From the cell containing the given text, extract its center point as (X, Y) coordinate. 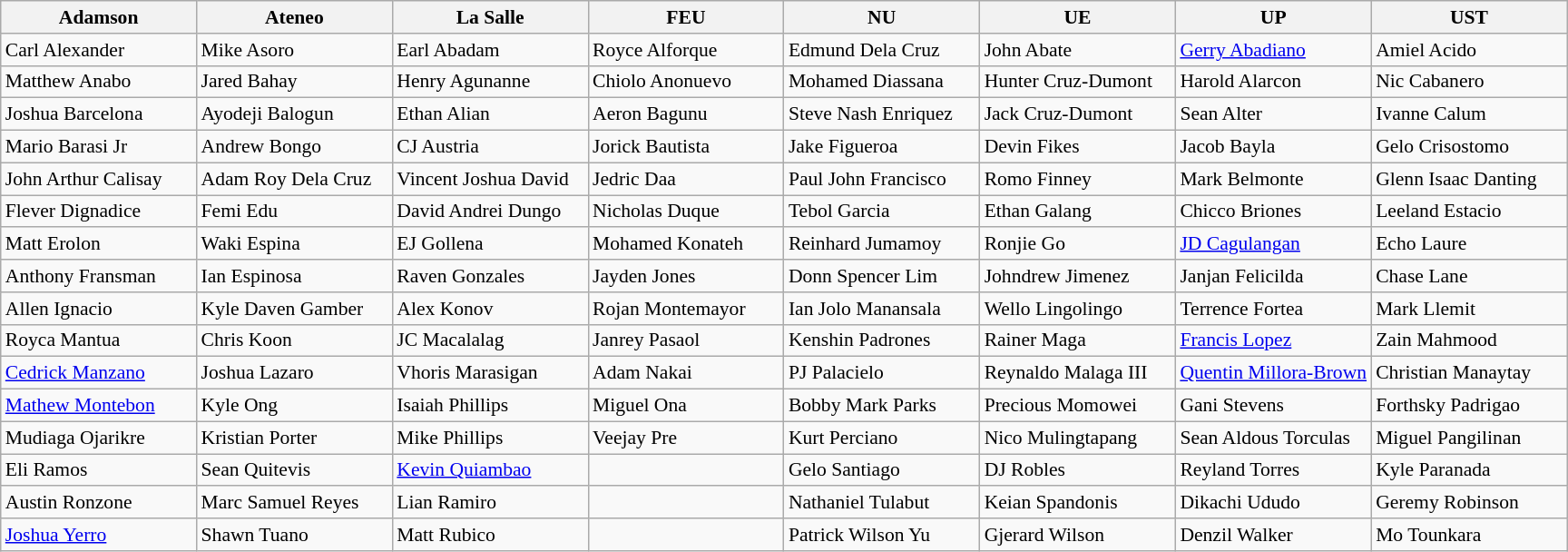
Matt Erolon (99, 244)
Devin Fikes (1078, 147)
Denzil Walker (1273, 535)
Miguel Ona (686, 406)
Joshua Yerro (99, 535)
Geremy Robinson (1469, 503)
Sean Quitevis (295, 470)
Marc Samuel Reyes (295, 503)
Kristian Porter (295, 438)
FEU (686, 17)
Mark Llemit (1469, 309)
Dikachi Ududo (1273, 503)
Lian Ramiro (490, 503)
Romo Finney (1078, 179)
Harold Alarcon (1273, 82)
Paul John Francisco (882, 179)
Cedrick Manzano (99, 373)
Kyle Paranada (1469, 470)
Flever Dignadice (99, 212)
Ateneo (295, 17)
Francis Lopez (1273, 340)
Jack Cruz-Dumont (1078, 114)
Keian Spandonis (1078, 503)
Jared Bahay (295, 82)
Echo Laure (1469, 244)
Adam Roy Dela Cruz (295, 179)
Mohamed Diassana (882, 82)
Anthony Fransman (99, 276)
Matt Rubico (490, 535)
Adam Nakai (686, 373)
UST (1469, 17)
Sean Aldous Torculas (1273, 438)
Shawn Tuano (295, 535)
Mudiaga Ojarikre (99, 438)
DJ Robles (1078, 470)
Kurt Perciano (882, 438)
Jedric Daa (686, 179)
Vhoris Marasigan (490, 373)
Allen Ignacio (99, 309)
Jayden Jones (686, 276)
JD Cagulangan (1273, 244)
Wello Lingolingo (1078, 309)
Zain Mahmood (1469, 340)
Adamson (99, 17)
Royca Mantua (99, 340)
Jacob Bayla (1273, 147)
Nico Mulingtapang (1078, 438)
Forthsky Padrigao (1469, 406)
Johndrew Jimenez (1078, 276)
Mohamed Konateh (686, 244)
Janrey Pasaol (686, 340)
Gerry Abadiano (1273, 50)
Kyle Ong (295, 406)
Hunter Cruz-Dumont (1078, 82)
Ian Jolo Manansala (882, 309)
Patrick Wilson Yu (882, 535)
Glenn Isaac Danting (1469, 179)
JC Macalalag (490, 340)
Earl Abadam (490, 50)
Mathew Montebon (99, 406)
Gani Stevens (1273, 406)
Femi Edu (295, 212)
Vincent Joshua David (490, 179)
David Andrei Dungo (490, 212)
Henry Agunanne (490, 82)
Mo Tounkara (1469, 535)
Kevin Quiambao (490, 470)
Veejay Pre (686, 438)
Gelo Santiago (882, 470)
Miguel Pangilinan (1469, 438)
Eli Ramos (99, 470)
Ethan Alian (490, 114)
PJ Palacielo (882, 373)
Reinhard Jumamoy (882, 244)
UP (1273, 17)
Terrence Fortea (1273, 309)
Reynaldo Malaga III (1078, 373)
Isaiah Phillips (490, 406)
Chris Koon (295, 340)
Kenshin Padrones (882, 340)
Waki Espina (295, 244)
Sean Alter (1273, 114)
Quentin Millora-Brown (1273, 373)
Jorick Bautista (686, 147)
Gjerard Wilson (1078, 535)
Kyle Daven Gamber (295, 309)
Janjan Felicilda (1273, 276)
Mario Barasi Jr (99, 147)
Precious Momowei (1078, 406)
EJ Gollena (490, 244)
Raven Gonzales (490, 276)
Mike Phillips (490, 438)
Amiel Acido (1469, 50)
Chicco Briones (1273, 212)
Mike Asoro (295, 50)
NU (882, 17)
Joshua Lazaro (295, 373)
Nicholas Duque (686, 212)
Ayodeji Balogun (295, 114)
Reyland Torres (1273, 470)
Jake Figueroa (882, 147)
Christian Manaytay (1469, 373)
Chase Lane (1469, 276)
Aeron Bagunu (686, 114)
John Arthur Calisay (99, 179)
Joshua Barcelona (99, 114)
Andrew Bongo (295, 147)
La Salle (490, 17)
Nic Cabanero (1469, 82)
Mark Belmonte (1273, 179)
Steve Nash Enriquez (882, 114)
Carl Alexander (99, 50)
Ethan Galang (1078, 212)
UE (1078, 17)
Rainer Maga (1078, 340)
Matthew Anabo (99, 82)
Leeland Estacio (1469, 212)
Tebol Garcia (882, 212)
Rojan Montemayor (686, 309)
Nathaniel Tulabut (882, 503)
Donn Spencer Lim (882, 276)
Ronjie Go (1078, 244)
Chiolo Anonuevo (686, 82)
CJ Austria (490, 147)
Alex Konov (490, 309)
Ian Espinosa (295, 276)
John Abate (1078, 50)
Royce Alforque (686, 50)
Bobby Mark Parks (882, 406)
Ivanne Calum (1469, 114)
Gelo Crisostomo (1469, 147)
Edmund Dela Cruz (882, 50)
Austin Ronzone (99, 503)
